Search for the cell housing the specified text and yield its (x, y) center coordinate. 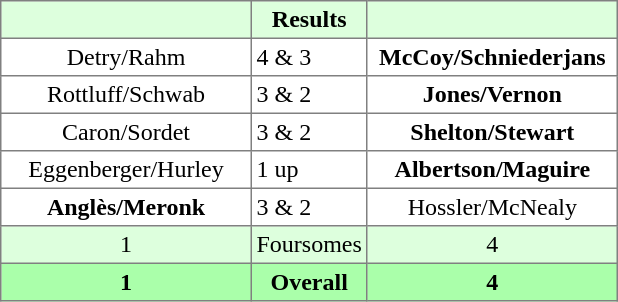
Anglès/Meronk (126, 207)
Albertson/Maguire (492, 170)
4 & 3 (309, 57)
Rottluff/Schwab (126, 95)
Overall (309, 282)
Shelton/Stewart (492, 132)
Foursomes (309, 245)
1 up (309, 170)
Detry/Rahm (126, 57)
Jones/Vernon (492, 95)
Results (309, 20)
Hossler/McNealy (492, 207)
Caron/Sordet (126, 132)
McCoy/Schniederjans (492, 57)
Eggenberger/Hurley (126, 170)
